Output the [X, Y] coordinate of the center of the cell containing the given text.  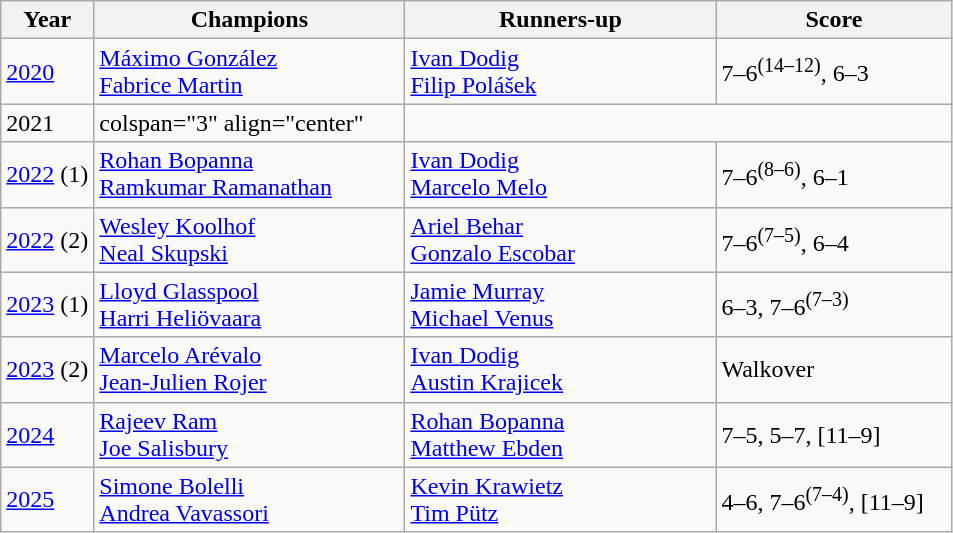
7–5, 5–7, [11–9] [834, 434]
2023 (2) [48, 370]
Marcelo Arévalo Jean-Julien Rojer [250, 370]
Ivan Dodig Marcelo Melo [560, 174]
7–6(14–12), 6–3 [834, 72]
Ivan Dodig Austin Krajicek [560, 370]
7–6(7–5), 6–4 [834, 240]
Ariel Behar Gonzalo Escobar [560, 240]
Rohan Bopanna Ramkumar Ramanathan [250, 174]
2024 [48, 434]
2020 [48, 72]
Score [834, 20]
2022 (2) [48, 240]
Máximo González Fabrice Martin [250, 72]
Walkover [834, 370]
Wesley Koolhof Neal Skupski [250, 240]
Year [48, 20]
2022 (1) [48, 174]
Runners-up [560, 20]
Rohan Bopanna Matthew Ebden [560, 434]
6–3, 7–6(7–3) [834, 304]
7–6(8–6), 6–1 [834, 174]
colspan="3" align="center" [250, 123]
Rajeev Ram Joe Salisbury [250, 434]
2023 (1) [48, 304]
Kevin Krawietz Tim Pütz [560, 500]
Champions [250, 20]
2021 [48, 123]
Jamie Murray Michael Venus [560, 304]
Simone Bolelli Andrea Vavassori [250, 500]
4–6, 7–6(7–4), [11–9] [834, 500]
2025 [48, 500]
Ivan Dodig Filip Polášek [560, 72]
Lloyd Glasspool Harri Heliövaara [250, 304]
